From the cell containing the given text, extract its center point as (x, y) coordinate. 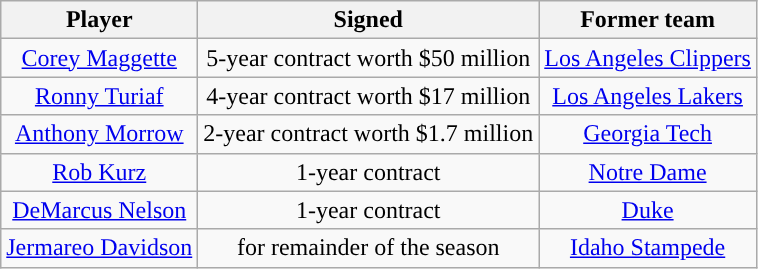
Rob Kurz (100, 172)
Georgia Tech (648, 134)
Player (100, 20)
4-year contract worth $17 million (368, 96)
Los Angeles Lakers (648, 96)
Ronny Turiaf (100, 96)
Idaho Stampede (648, 248)
Anthony Morrow (100, 134)
Los Angeles Clippers (648, 58)
Signed (368, 20)
Corey Maggette (100, 58)
Duke (648, 210)
Former team (648, 20)
DeMarcus Nelson (100, 210)
2-year contract worth $1.7 million (368, 134)
5-year contract worth $50 million (368, 58)
Notre Dame (648, 172)
for remainder of the season (368, 248)
Jermareo Davidson (100, 248)
